Return (X, Y) of the center of cell containing provided text 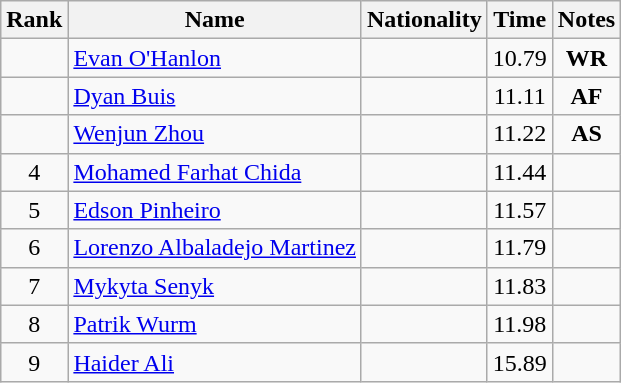
Edson Pinheiro (215, 210)
Lorenzo Albaladejo Martinez (215, 248)
11.98 (520, 324)
Mohamed Farhat Chida (215, 172)
WR (586, 58)
Dyan Buis (215, 96)
11.83 (520, 286)
11.11 (520, 96)
Wenjun Zhou (215, 134)
15.89 (520, 362)
6 (34, 248)
4 (34, 172)
11.57 (520, 210)
Notes (586, 20)
AF (586, 96)
Mykyta Senyk (215, 286)
Time (520, 20)
Nationality (424, 20)
Name (215, 20)
11.44 (520, 172)
Haider Ali (215, 362)
AS (586, 134)
11.22 (520, 134)
10.79 (520, 58)
7 (34, 286)
11.79 (520, 248)
5 (34, 210)
8 (34, 324)
Rank (34, 20)
9 (34, 362)
Patrik Wurm (215, 324)
Evan O'Hanlon (215, 58)
